Locate the cell with the specified text and output its (x, y) center coordinate. 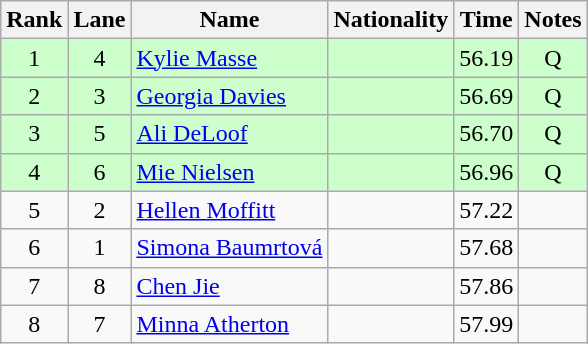
57.22 (486, 210)
56.69 (486, 96)
56.96 (486, 172)
Nationality (391, 20)
Mie Nielsen (230, 172)
Time (486, 20)
Chen Jie (230, 286)
Rank (34, 20)
57.99 (486, 324)
Minna Atherton (230, 324)
56.70 (486, 134)
Name (230, 20)
Kylie Masse (230, 58)
56.19 (486, 58)
57.68 (486, 248)
57.86 (486, 286)
Hellen Moffitt (230, 210)
Georgia Davies (230, 96)
Ali DeLoof (230, 134)
Notes (553, 20)
Simona Baumrtová (230, 248)
Lane (100, 20)
